Search for the cell housing the specified text and yield its [x, y] center coordinate. 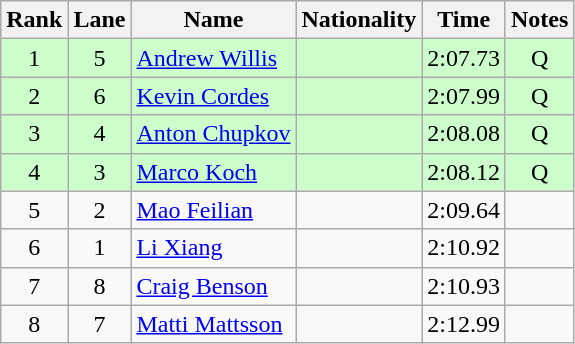
Rank [34, 20]
Andrew Willis [214, 58]
Notes [539, 20]
Lane [100, 20]
2:09.64 [464, 210]
Matti Mattsson [214, 324]
2:12.99 [464, 324]
Kevin Cordes [214, 96]
Li Xiang [214, 248]
Nationality [359, 20]
Name [214, 20]
2:08.12 [464, 172]
Marco Koch [214, 172]
Craig Benson [214, 286]
Anton Chupkov [214, 134]
Time [464, 20]
2:10.93 [464, 286]
2:10.92 [464, 248]
2:08.08 [464, 134]
2:07.99 [464, 96]
2:07.73 [464, 58]
Mao Feilian [214, 210]
